Search for the cell housing the specified text and yield its [X, Y] center coordinate. 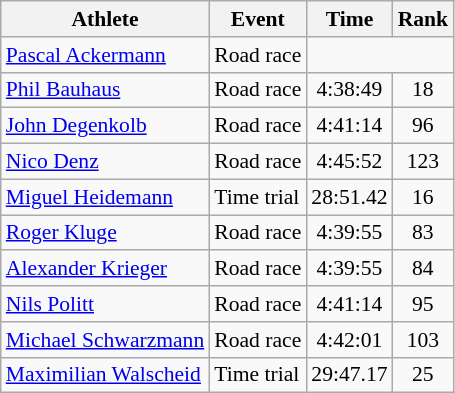
Nico Denz [106, 162]
28:51.42 [349, 197]
Nils Politt [106, 304]
16 [424, 197]
Pascal Ackermann [106, 55]
Miguel Heidemann [106, 197]
84 [424, 269]
Roger Kluge [106, 233]
83 [424, 233]
95 [424, 304]
Michael Schwarzmann [106, 340]
4:42:01 [349, 340]
Time [349, 19]
96 [424, 126]
Phil Bauhaus [106, 90]
Athlete [106, 19]
Alexander Krieger [106, 269]
4:45:52 [349, 162]
18 [424, 90]
4:38:49 [349, 90]
Event [258, 19]
Rank [424, 19]
103 [424, 340]
123 [424, 162]
Maximilian Walscheid [106, 375]
John Degenkolb [106, 126]
29:47.17 [349, 375]
25 [424, 375]
